Return the [x, y] coordinate for the center point of the cell that contains the specified text.  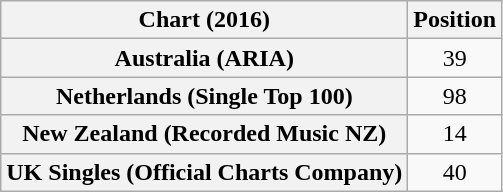
14 [455, 134]
Position [455, 20]
New Zealand (Recorded Music NZ) [204, 134]
39 [455, 58]
40 [455, 172]
98 [455, 96]
Australia (ARIA) [204, 58]
Chart (2016) [204, 20]
Netherlands (Single Top 100) [204, 96]
UK Singles (Official Charts Company) [204, 172]
